From the cell containing the given text, extract its center point as (x, y) coordinate. 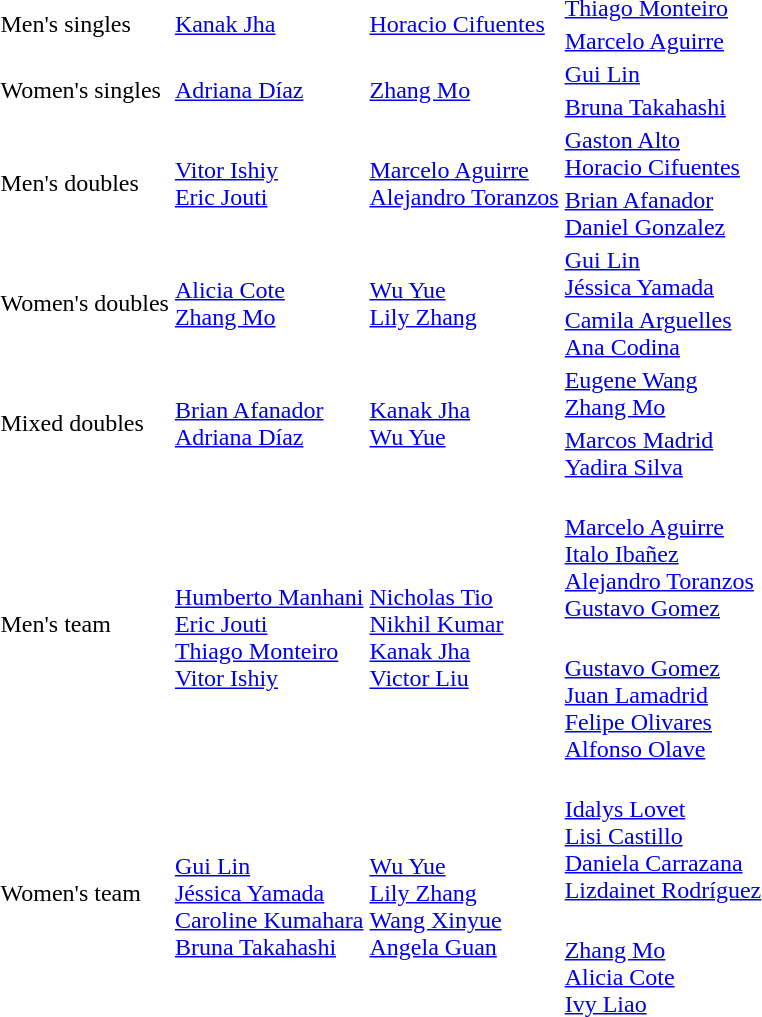
Vitor Ishiy Eric Jouti (269, 184)
Alicia Cote Zhang Mo (269, 304)
Wu Yue Lily Zhang (464, 304)
Nicholas TioNikhil KumarKanak JhaVictor Liu (464, 624)
Adriana Díaz (269, 90)
Brian Afanador Adriana Díaz (269, 424)
Marcelo Aguirre Alejandro Toranzos (464, 184)
Zhang Mo (464, 90)
Humberto ManhaniEric JoutiThiago MonteiroVitor Ishiy (269, 624)
Kanak Jha Wu Yue (464, 424)
